Pinpoint the cell where the given text exists, returning its (x, y) midpoint coordinate. 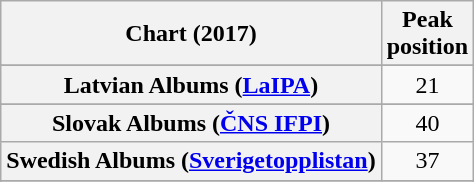
Latvian Albums (LaIPA) (191, 85)
21 (427, 85)
Chart (2017) (191, 34)
Swedish Albums (Sverigetopplistan) (191, 161)
40 (427, 123)
37 (427, 161)
Slovak Albums (ČNS IFPI) (191, 123)
Peak position (427, 34)
